Return [X, Y] of the center of cell containing provided text 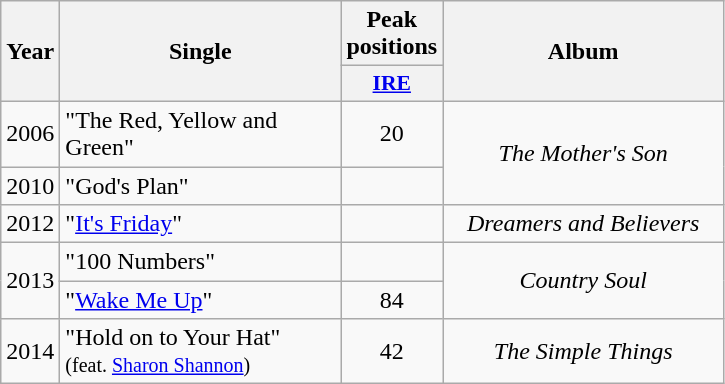
"Hold on to Your Hat" (feat. Sharon Shannon) [200, 352]
Single [200, 52]
Country Soul [584, 281]
The Simple Things [584, 352]
"Wake Me Up" [200, 300]
Peak positions [392, 34]
2010 [30, 185]
The Mother's Son [584, 152]
2013 [30, 281]
84 [392, 300]
Year [30, 52]
"The Red, Yellow and Green" [200, 134]
20 [392, 134]
Album [584, 52]
2014 [30, 352]
2012 [30, 224]
Dreamers and Believers [584, 224]
2006 [30, 134]
IRE [392, 84]
42 [392, 352]
"God's Plan" [200, 185]
"100 Numbers" [200, 262]
"It's Friday" [200, 224]
